Scan for the cell matching the given text and deliver its [X, Y] coordinate at center. 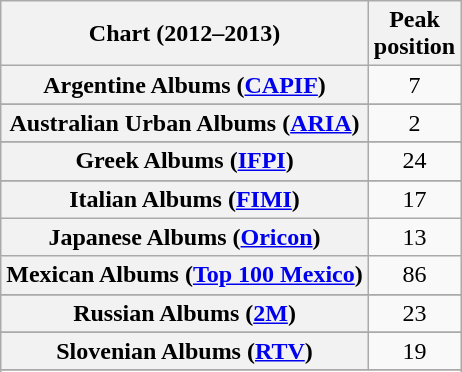
2 [414, 123]
Mexican Albums (Top 100 Mexico) [185, 275]
19 [414, 351]
Greek Albums (IFPI) [185, 161]
Australian Urban Albums (ARIA) [185, 123]
24 [414, 161]
Argentine Albums (CAPIF) [185, 85]
Slovenian Albums (RTV) [185, 351]
Russian Albums (2M) [185, 313]
Chart (2012–2013) [185, 34]
Peakposition [414, 34]
13 [414, 237]
7 [414, 85]
86 [414, 275]
23 [414, 313]
17 [414, 199]
Italian Albums (FIMI) [185, 199]
Japanese Albums (Oricon) [185, 237]
